Find where the given text appears and provide that cell's center as (X, Y) coordinate. 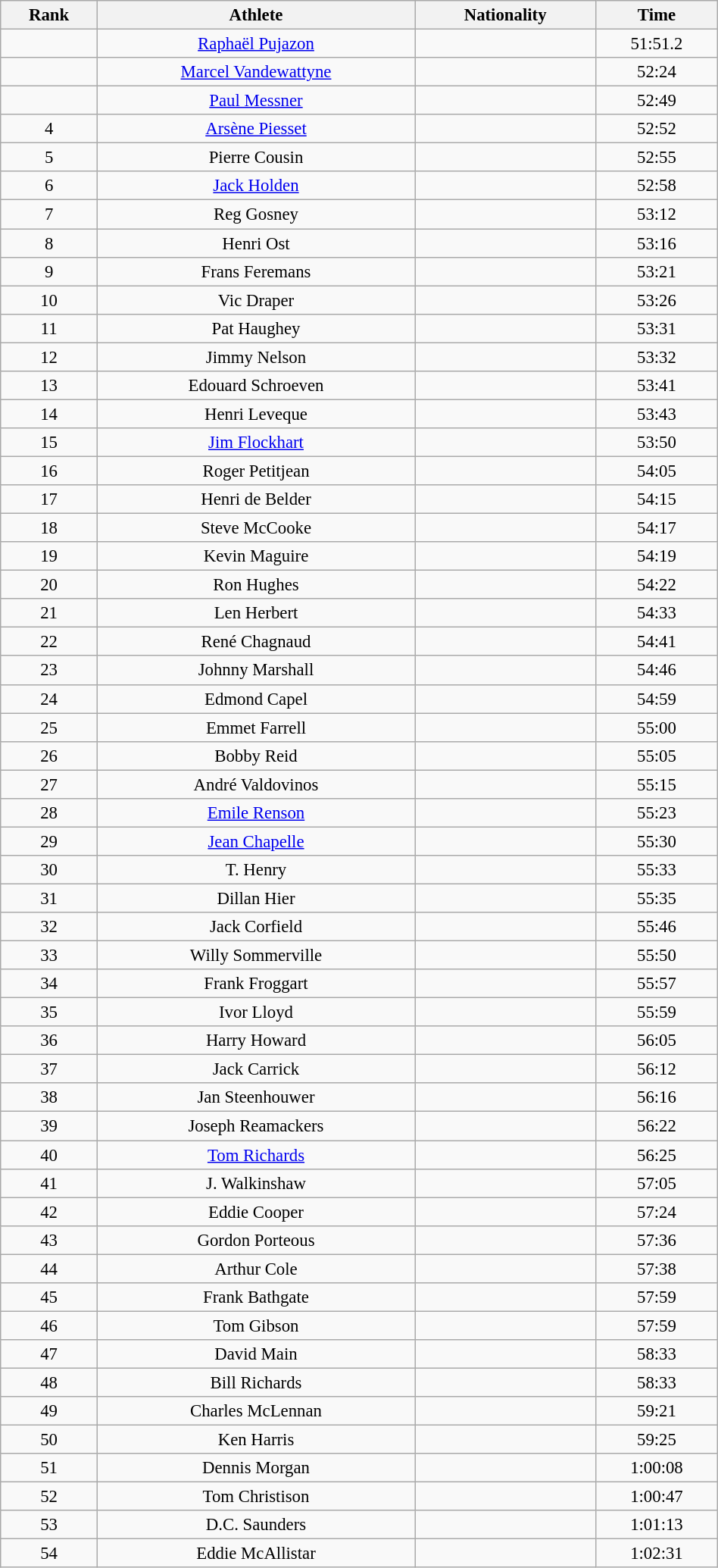
40 (49, 1155)
35 (49, 1012)
27 (49, 784)
53:31 (657, 328)
47 (49, 1354)
17 (49, 499)
Ivor Lloyd (256, 1012)
55:30 (657, 841)
5 (49, 158)
Frans Feremans (256, 271)
53:16 (657, 243)
Pat Haughey (256, 328)
46 (49, 1325)
Charles McLennan (256, 1411)
54:17 (657, 528)
38 (49, 1098)
Henri Leveque (256, 414)
55:59 (657, 1012)
Roger Petitjean (256, 471)
Arsène Piesset (256, 129)
Tom Richards (256, 1155)
Bobby Reid (256, 756)
52:49 (657, 101)
Kevin Maguire (256, 556)
50 (49, 1440)
Time (657, 15)
56:12 (657, 1069)
Edmond Capel (256, 699)
Rank (49, 15)
53:50 (657, 443)
Gordon Porteous (256, 1240)
54:15 (657, 499)
44 (49, 1269)
52:58 (657, 186)
D.C. Saunders (256, 1525)
Johnny Marshall (256, 671)
54 (49, 1554)
55:05 (657, 756)
Jack Holden (256, 186)
56:05 (657, 1041)
23 (49, 671)
David Main (256, 1354)
1:00:47 (657, 1497)
24 (49, 699)
12 (49, 357)
54:22 (657, 585)
Nationality (506, 15)
Edouard Schroeven (256, 386)
4 (49, 129)
55:57 (657, 984)
Dennis Morgan (256, 1468)
51 (49, 1468)
37 (49, 1069)
Emmet Farrell (256, 728)
21 (49, 613)
39 (49, 1126)
Eddie McAllistar (256, 1554)
55:00 (657, 728)
36 (49, 1041)
56:16 (657, 1098)
53 (49, 1525)
53:12 (657, 214)
1:00:08 (657, 1468)
Willy Sommerville (256, 956)
Eddie Cooper (256, 1212)
André Valdovinos (256, 784)
Marcel Vandewattyne (256, 72)
53:32 (657, 357)
25 (49, 728)
57:38 (657, 1269)
6 (49, 186)
31 (49, 898)
Ron Hughes (256, 585)
55:50 (657, 956)
Pierre Cousin (256, 158)
Jack Corfield (256, 927)
53:26 (657, 300)
53:21 (657, 271)
Steve McCooke (256, 528)
T. Henry (256, 870)
Jim Flockhart (256, 443)
10 (49, 300)
8 (49, 243)
54:19 (657, 556)
42 (49, 1212)
1:02:31 (657, 1554)
13 (49, 386)
51:51.2 (657, 44)
22 (49, 642)
Raphaël Pujazon (256, 44)
29 (49, 841)
Bill Richards (256, 1382)
16 (49, 471)
45 (49, 1297)
Joseph Reamackers (256, 1126)
49 (49, 1411)
54:05 (657, 471)
33 (49, 956)
Frank Bathgate (256, 1297)
41 (49, 1183)
52 (49, 1497)
Harry Howard (256, 1041)
53:41 (657, 386)
52:55 (657, 158)
55:46 (657, 927)
Emile Renson (256, 813)
11 (49, 328)
Jimmy Nelson (256, 357)
59:25 (657, 1440)
52:24 (657, 72)
Henri Ost (256, 243)
Arthur Cole (256, 1269)
32 (49, 927)
1:01:13 (657, 1525)
14 (49, 414)
54:46 (657, 671)
Jean Chapelle (256, 841)
55:35 (657, 898)
Tom Gibson (256, 1325)
55:15 (657, 784)
Jack Carrick (256, 1069)
34 (49, 984)
55:23 (657, 813)
Tom Christison (256, 1497)
48 (49, 1382)
57:36 (657, 1240)
9 (49, 271)
Henri de Belder (256, 499)
Vic Draper (256, 300)
Reg Gosney (256, 214)
J. Walkinshaw (256, 1183)
Paul Messner (256, 101)
7 (49, 214)
52:52 (657, 129)
59:21 (657, 1411)
15 (49, 443)
30 (49, 870)
54:59 (657, 699)
Dillan Hier (256, 898)
57:05 (657, 1183)
54:41 (657, 642)
26 (49, 756)
43 (49, 1240)
28 (49, 813)
Ken Harris (256, 1440)
Len Herbert (256, 613)
57:24 (657, 1212)
René Chagnaud (256, 642)
56:25 (657, 1155)
Athlete (256, 15)
Frank Froggart (256, 984)
19 (49, 556)
Jan Steenhouwer (256, 1098)
55:33 (657, 870)
53:43 (657, 414)
20 (49, 585)
54:33 (657, 613)
18 (49, 528)
56:22 (657, 1126)
